Detect which cell encompasses the target text, then output its [X, Y] center coordinate. 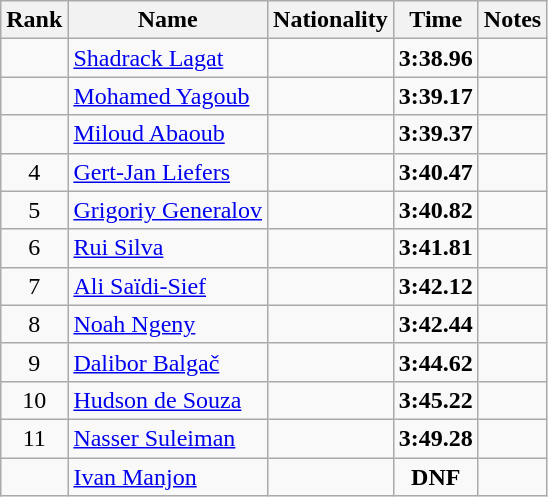
Gert-Jan Liefers [168, 172]
Noah Ngeny [168, 324]
3:45.22 [436, 400]
Nasser Suleiman [168, 438]
7 [34, 286]
Nationality [331, 20]
Grigoriy Generalov [168, 210]
3:41.81 [436, 248]
3:44.62 [436, 362]
Shadrack Lagat [168, 58]
Ivan Manjon [168, 477]
3:39.37 [436, 134]
3:49.28 [436, 438]
6 [34, 248]
Miloud Abaoub [168, 134]
DNF [436, 477]
3:42.12 [436, 286]
Ali Saïdi-Sief [168, 286]
10 [34, 400]
5 [34, 210]
Dalibor Balgač [168, 362]
3:42.44 [436, 324]
Hudson de Souza [168, 400]
Notes [512, 20]
9 [34, 362]
3:39.17 [436, 96]
Rui Silva [168, 248]
Name [168, 20]
3:38.96 [436, 58]
3:40.47 [436, 172]
Time [436, 20]
Mohamed Yagoub [168, 96]
3:40.82 [436, 210]
4 [34, 172]
Rank [34, 20]
11 [34, 438]
8 [34, 324]
